Find where the given text appears and provide that cell's center as [x, y] coordinate. 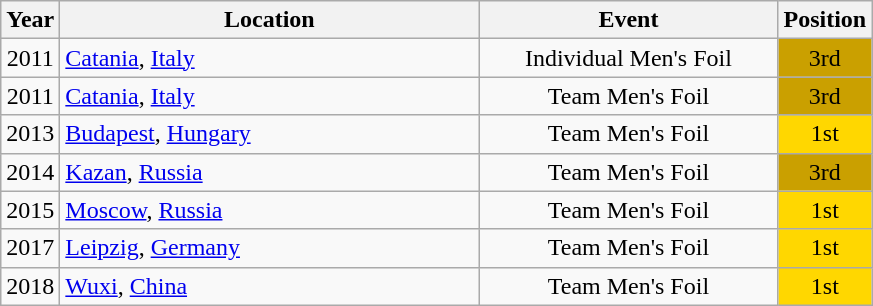
Kazan, Russia [270, 172]
2018 [30, 286]
2015 [30, 210]
Year [30, 20]
Moscow, Russia [270, 210]
Position [825, 20]
Event [628, 20]
Budapest, Hungary [270, 134]
Location [270, 20]
Wuxi, China [270, 286]
Individual Men's Foil [628, 58]
2017 [30, 248]
2013 [30, 134]
Leipzig, Germany [270, 248]
2014 [30, 172]
